Locate the cell with the specified text and output its [X, Y] center coordinate. 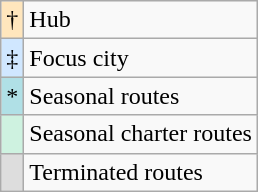
Seasonal charter routes [141, 134]
Hub [141, 20]
Terminated routes [141, 172]
† [12, 20]
‡ [12, 58]
* [12, 96]
Focus city [141, 58]
Seasonal routes [141, 96]
